Return (x, y) of the center of cell containing provided text 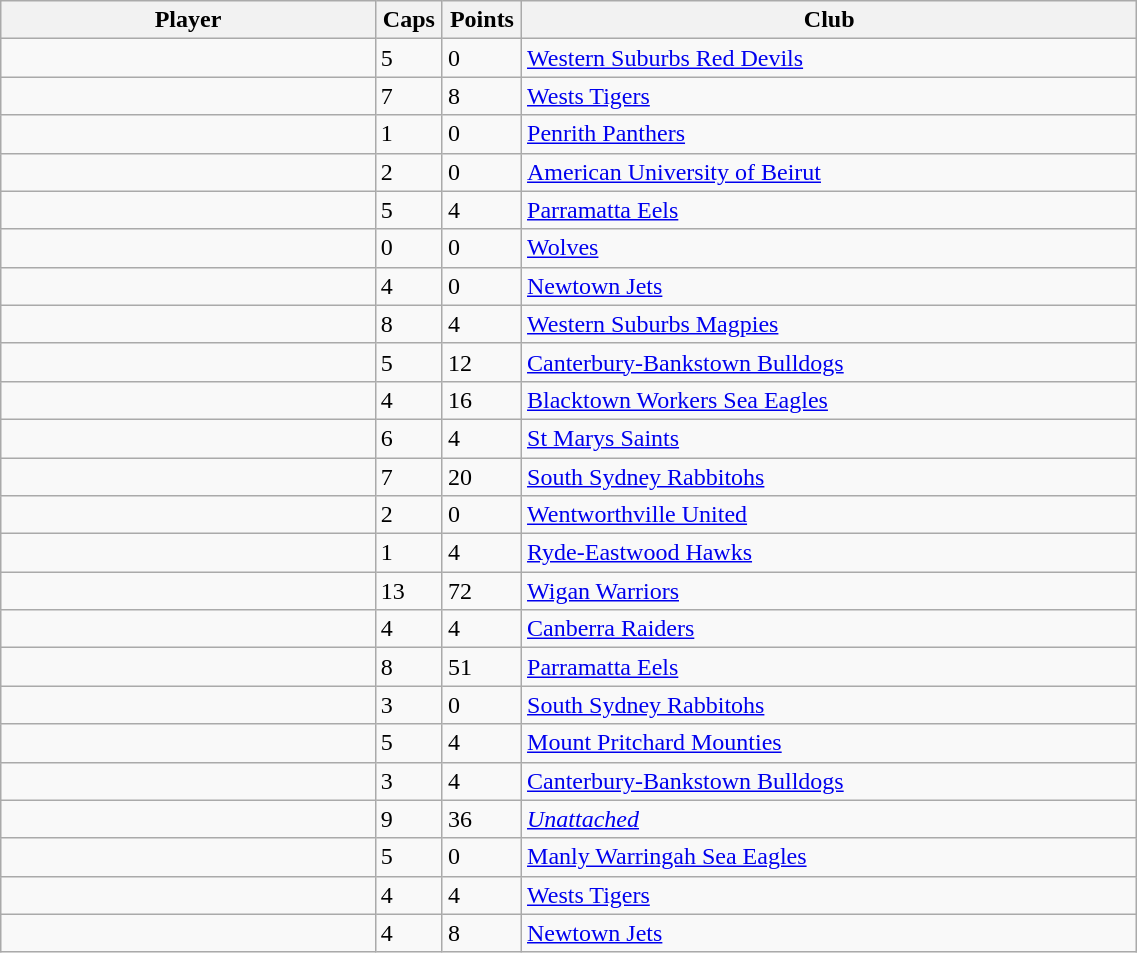
Unattached (830, 819)
St Marys Saints (830, 438)
American University of Beirut (830, 172)
Canberra Raiders (830, 629)
Wolves (830, 248)
Ryde-Eastwood Hawks (830, 553)
Wentworthville United (830, 515)
Western Suburbs Red Devils (830, 58)
9 (408, 819)
51 (482, 667)
Club (830, 20)
Player (188, 20)
72 (482, 591)
Points (482, 20)
Wigan Warriors (830, 591)
16 (482, 400)
12 (482, 362)
Manly Warringah Sea Eagles (830, 857)
Western Suburbs Magpies (830, 324)
Mount Pritchard Mounties (830, 743)
13 (408, 591)
6 (408, 438)
Penrith Panthers (830, 134)
36 (482, 819)
Caps (408, 20)
Blacktown Workers Sea Eagles (830, 400)
20 (482, 477)
